Return [x, y] of the center of cell containing provided text 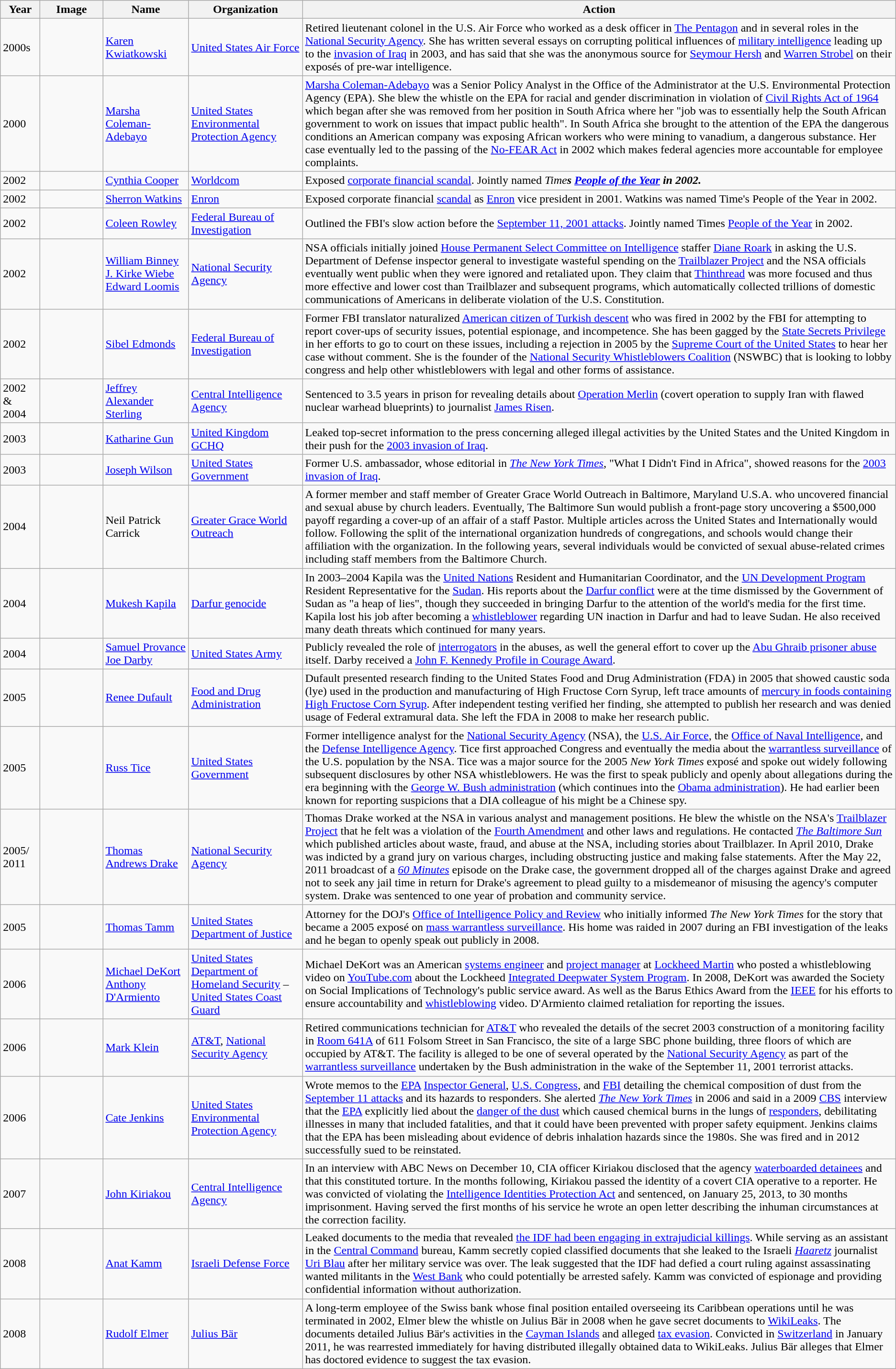
Coleen Rowley [146, 223]
Darfur genocide [246, 603]
Former U.S. ambassador, whose editorial in The New York Times, "What I Didn't Find in Africa", showed reasons for the 2003 invasion of Iraq. [599, 469]
Thomas Andrews Drake [146, 857]
Joseph Wilson [146, 469]
2002 & 2004 [20, 401]
United States Department of Justice [246, 927]
Sibel Edmonds [146, 344]
Rudolf Elmer [146, 1334]
Neil Patrick Carrick [146, 527]
William BinneyJ. Kirke WiebeEdward Loomis [146, 274]
United States Department of Homeland Security – United States Coast Guard [246, 984]
Karen Kwiatkowski [146, 47]
2007 [20, 1194]
Cate Jenkins [146, 1118]
Outlined the FBI's slow action before the September 11, 2001 attacks. Jointly named Times People of the Year in 2002. [599, 223]
Enron [246, 199]
Michael DeKortAnthony D'Armiento [146, 984]
2005/2011 [20, 857]
Organization [246, 10]
Year [20, 10]
Name [146, 10]
Exposed corporate financial scandal as Enron vice president in 2001. Watkins was named Time's People of the Year in 2002. [599, 199]
Julius Bär [246, 1334]
Russ Tice [146, 768]
Renee Dufault [146, 698]
Exposed corporate financial scandal. Jointly named Times People of the Year in 2002. [599, 181]
United States Army [246, 654]
AT&T, National Security Agency [246, 1048]
Action [599, 10]
Worldcom [246, 181]
Mukesh Kapila [146, 603]
United Kingdom GCHQ [246, 439]
Anat Kamm [146, 1264]
Food and Drug Administration [246, 698]
Jeffrey Alexander Sterling [146, 401]
Marsha Coleman-Adebayo [146, 124]
Samuel ProvanceJoe Darby [146, 654]
2000 [20, 124]
Cynthia Cooper [146, 181]
John Kiriakou [146, 1194]
Greater Grace World Outreach [246, 527]
2000s [20, 47]
Israeli Defense Force [246, 1264]
United States Air Force [246, 47]
Sherron Watkins [146, 199]
Thomas Tamm [146, 927]
Mark Klein [146, 1048]
Katharine Gun [146, 439]
Image [72, 10]
